Pinpoint the cell where the given text exists, returning its (X, Y) midpoint coordinate. 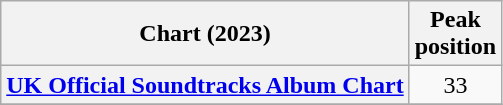
Chart (2023) (205, 34)
UK Official Soundtracks Album Chart (205, 85)
33 (455, 85)
Peakposition (455, 34)
